Extract the (x, y) coordinate from the center of the cell holding the provided text.  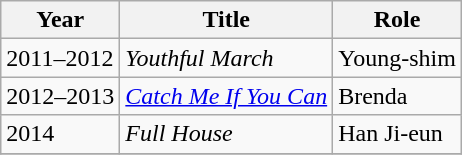
Young-shim (398, 58)
Full House (226, 134)
Catch Me If You Can (226, 96)
Title (226, 20)
2014 (60, 134)
Brenda (398, 96)
Youthful March (226, 58)
Year (60, 20)
2012–2013 (60, 96)
Role (398, 20)
Han Ji-eun (398, 134)
2011–2012 (60, 58)
